From the cell containing the given text, extract its center point as [X, Y] coordinate. 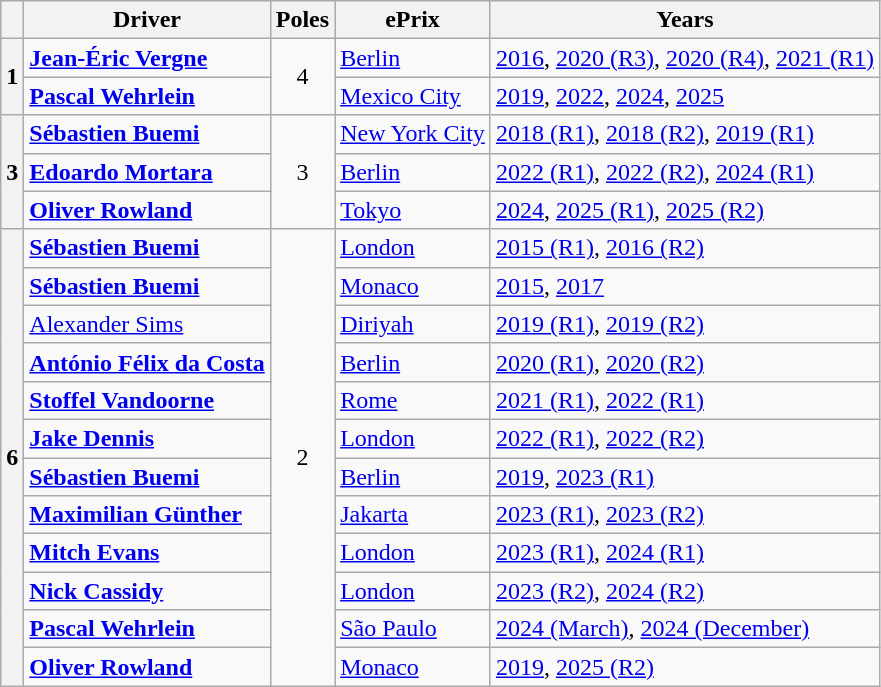
4 [302, 77]
2024, 2025 (R1), 2025 (R2) [684, 210]
2023 (R1), 2024 (R1) [684, 553]
2015, 2017 [684, 286]
Stoffel Vandoorne [147, 400]
2019, 2025 (R2) [684, 667]
2019, 2023 (R1) [684, 477]
Rome [413, 400]
António Félix da Costa [147, 362]
2020 (R1), 2020 (R2) [684, 362]
2 [302, 458]
Years [684, 20]
2019 (R1), 2019 (R2) [684, 324]
2016, 2020 (R3), 2020 (R4), 2021 (R1) [684, 58]
2018 (R1), 2018 (R2), 2019 (R1) [684, 134]
ePrix [413, 20]
Jake Dennis [147, 438]
2023 (R1), 2023 (R2) [684, 515]
Jakarta [413, 515]
2024 (March), 2024 (December) [684, 629]
2015 (R1), 2016 (R2) [684, 248]
Mexico City [413, 96]
Nick Cassidy [147, 591]
Jean-Éric Vergne [147, 58]
Poles [302, 20]
Diriyah [413, 324]
Alexander Sims [147, 324]
6 [12, 458]
2022 (R1), 2022 (R2) [684, 438]
São Paulo [413, 629]
New York City [413, 134]
Driver [147, 20]
1 [12, 77]
2019, 2022, 2024, 2025 [684, 96]
Maximilian Günther [147, 515]
Mitch Evans [147, 553]
2021 (R1), 2022 (R1) [684, 400]
Tokyo [413, 210]
2023 (R2), 2024 (R2) [684, 591]
Edoardo Mortara [147, 172]
2022 (R1), 2022 (R2), 2024 (R1) [684, 172]
